For the text-containing cell, return its midpoint in [x, y] coordinate format. 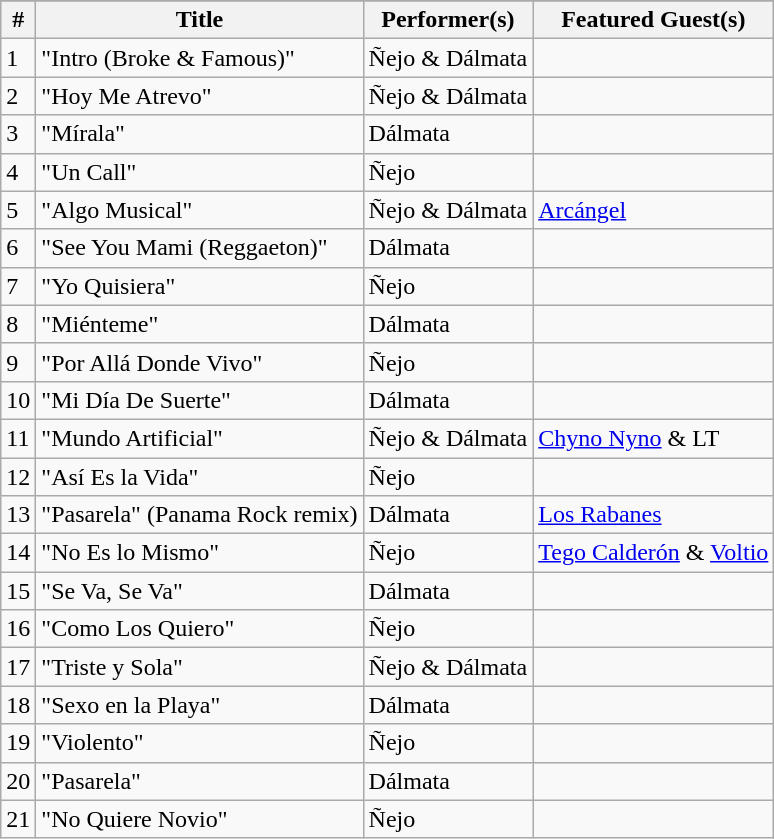
20 [18, 781]
4 [18, 172]
Performer(s) [448, 20]
"Así Es la Vida" [200, 477]
"Pasarela" (Panama Rock remix) [200, 515]
13 [18, 515]
"Se Va, Se Va" [200, 591]
6 [18, 248]
16 [18, 629]
18 [18, 705]
# [18, 20]
Los Rabanes [654, 515]
19 [18, 743]
5 [18, 210]
9 [18, 362]
"No Es lo Mismo" [200, 553]
21 [18, 819]
Title [200, 20]
Tego Calderón & Voltio [654, 553]
"Triste y Sola" [200, 667]
"Mundo Artificial" [200, 438]
11 [18, 438]
"Sexo en la Playa" [200, 705]
3 [18, 134]
"Un Call" [200, 172]
"Pasarela" [200, 781]
"Intro (Broke & Famous)" [200, 58]
15 [18, 591]
"Algo Musical" [200, 210]
14 [18, 553]
10 [18, 400]
12 [18, 477]
Arcángel [654, 210]
7 [18, 286]
Chyno Nyno & LT [654, 438]
"Como Los Quiero" [200, 629]
17 [18, 667]
"Miénteme" [200, 324]
2 [18, 96]
8 [18, 324]
"Mírala" [200, 134]
"Yo Quisiera" [200, 286]
Featured Guest(s) [654, 20]
"Por Allá Donde Vivo" [200, 362]
"Violento" [200, 743]
1 [18, 58]
"Mi Día De Suerte" [200, 400]
"Hoy Me Atrevo" [200, 96]
"No Quiere Novio" [200, 819]
"See You Mami (Reggaeton)" [200, 248]
